Extract the [x, y] coordinate from the center of the cell holding the provided text.  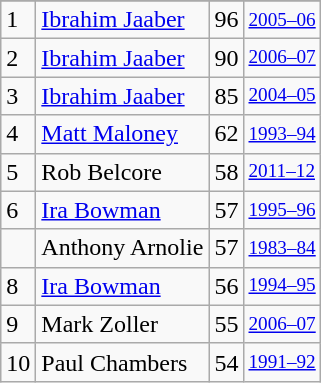
Paul Chambers [122, 362]
2004–05 [282, 96]
90 [226, 58]
1 [18, 20]
8 [18, 286]
Anthony Arnolie [122, 248]
96 [226, 20]
9 [18, 324]
Mark Zoller [122, 324]
3 [18, 96]
2 [18, 58]
10 [18, 362]
85 [226, 96]
1995–96 [282, 210]
Rob Belcore [122, 172]
2011–12 [282, 172]
58 [226, 172]
1983–84 [282, 248]
4 [18, 134]
54 [226, 362]
56 [226, 286]
1991–92 [282, 362]
55 [226, 324]
Matt Maloney [122, 134]
1994–95 [282, 286]
62 [226, 134]
1993–94 [282, 134]
5 [18, 172]
6 [18, 210]
2005–06 [282, 20]
